Provide the (X, Y) coordinate of the cell's center where the given text is located.  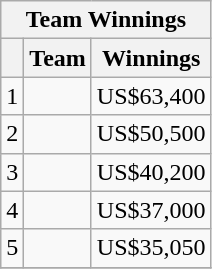
Team Winnings (106, 20)
Team (58, 58)
US$35,050 (151, 248)
US$40,200 (151, 172)
Winnings (151, 58)
4 (12, 210)
5 (12, 248)
US$37,000 (151, 210)
1 (12, 96)
US$63,400 (151, 96)
3 (12, 172)
US$50,500 (151, 134)
2 (12, 134)
